Extract the (x, y) coordinate from the center of the cell holding the provided text.  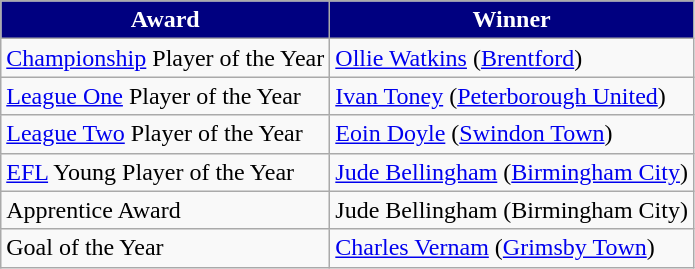
EFL Young Player of the Year (166, 172)
Eoin Doyle (Swindon Town) (512, 134)
League One Player of the Year (166, 96)
Charles Vernam (Grimsby Town) (512, 248)
Apprentice Award (166, 210)
Ollie Watkins (Brentford) (512, 58)
Award (166, 20)
Championship Player of the Year (166, 58)
League Two Player of the Year (166, 134)
Winner (512, 20)
Ivan Toney (Peterborough United) (512, 96)
Goal of the Year (166, 248)
